Capture the cell that displays the provided text and extract its (x, y) central coordinate. 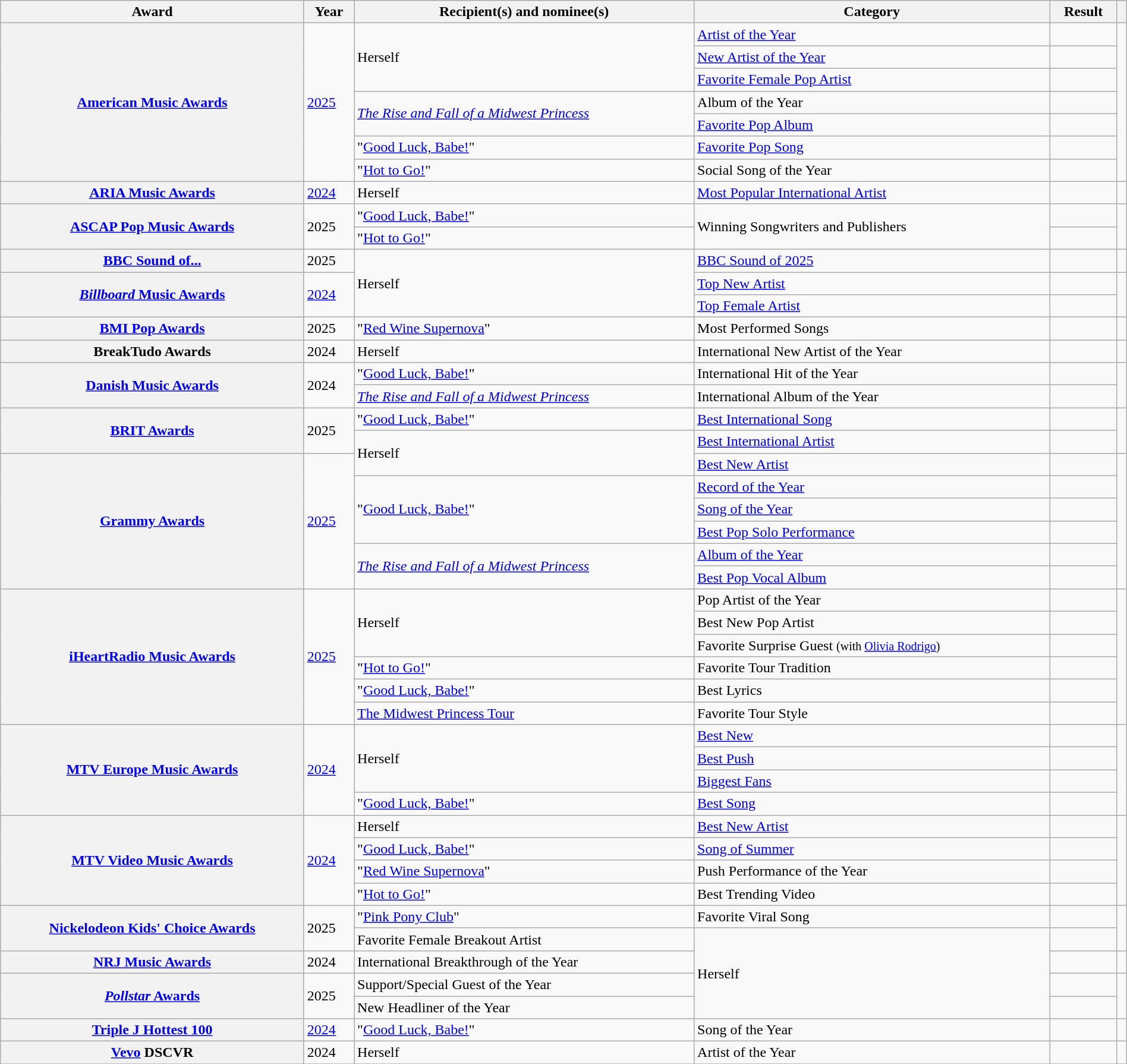
"Pink Pony Club" (524, 917)
Best Push (872, 758)
Favorite Tour Style (872, 713)
Danish Music Awards (152, 385)
Best Pop Vocal Album (872, 577)
Category (872, 12)
NRJ Music Awards (152, 962)
Song of Summer (872, 849)
Push Performance of the Year (872, 871)
Best Song (872, 804)
Best Trending Video (872, 894)
Winning Songwriters and Publishers (872, 226)
American Music Awards (152, 102)
Favorite Female Breakout Artist (524, 939)
BreakTudo Awards (152, 351)
Nickelodeon Kids' Choice Awards (152, 928)
BBC Sound of 2025 (872, 260)
Recipient(s) and nominee(s) (524, 12)
Support/Special Guest of the Year (524, 984)
Result (1084, 12)
Social Song of the Year (872, 170)
Best Pop Solo Performance (872, 532)
Triple J Hottest 100 (152, 1030)
Award (152, 12)
Biggest Fans (872, 781)
Most Popular International Artist (872, 193)
Favorite Pop Album (872, 125)
Best International Song (872, 419)
Record of the Year (872, 487)
ARIA Music Awards (152, 193)
International Hit of the Year (872, 374)
Favorite Female Pop Artist (872, 80)
The Midwest Princess Tour (524, 713)
New Artist of the Year (872, 57)
Pollstar Awards (152, 996)
iHeartRadio Music Awards (152, 656)
BMI Pop Awards (152, 329)
Pop Artist of the Year (872, 600)
MTV Video Music Awards (152, 860)
Best International Artist (872, 442)
Year (329, 12)
International Breakthrough of the Year (524, 962)
Grammy Awards (152, 521)
Vevo DSCVR (152, 1053)
International New Artist of the Year (872, 351)
Top New Artist (872, 284)
MTV Europe Music Awards (152, 770)
Favorite Viral Song (872, 917)
Billboard Music Awards (152, 295)
International Album of the Year (872, 396)
BRIT Awards (152, 430)
Best New Pop Artist (872, 622)
Favorite Surprise Guest (with Olivia Rodrigo) (872, 645)
Best New (872, 736)
Most Performed Songs (872, 329)
New Headliner of the Year (524, 1008)
Favorite Pop Song (872, 147)
Best Lyrics (872, 691)
Top Female Artist (872, 306)
Favorite Tour Tradition (872, 668)
ASCAP Pop Music Awards (152, 226)
BBC Sound of... (152, 260)
